Pinpoint the cell where the given text exists, returning its [x, y] midpoint coordinate. 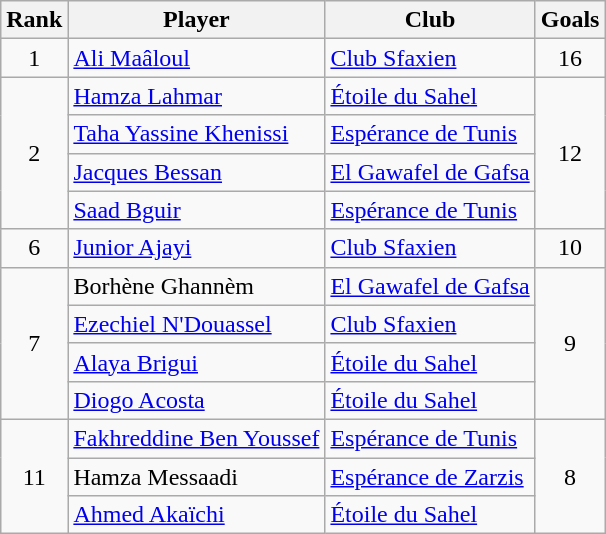
Diogo Acosta [196, 400]
Player [196, 20]
Hamza Lahmar [196, 96]
16 [570, 58]
Club [430, 20]
9 [570, 343]
Fakhreddine Ben Youssef [196, 438]
7 [34, 343]
Alaya Brigui [196, 362]
6 [34, 248]
Rank [34, 20]
Junior Ajayi [196, 248]
Saad Bguir [196, 210]
11 [34, 476]
10 [570, 248]
Hamza Messaadi [196, 477]
12 [570, 153]
Jacques Bessan [196, 172]
Goals [570, 20]
2 [34, 153]
Ali Maâloul [196, 58]
Espérance de Zarzis [430, 477]
8 [570, 476]
1 [34, 58]
Ahmed Akaïchi [196, 515]
Ezechiel N'Douassel [196, 324]
Taha Yassine Khenissi [196, 134]
Borhène Ghannèm [196, 286]
